Locate the cell with the specified text and output its (X, Y) center coordinate. 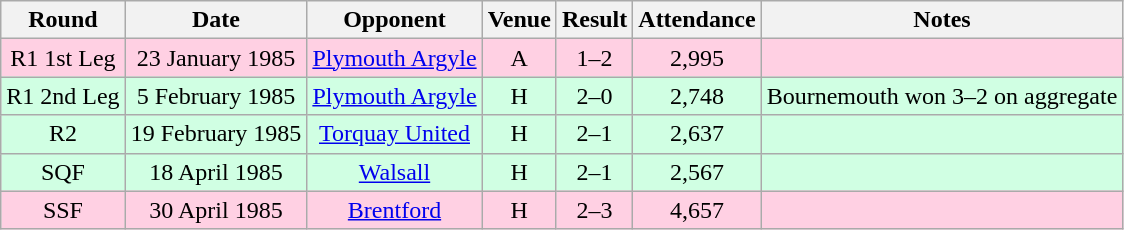
Torquay United (394, 134)
Venue (519, 20)
23 January 1985 (216, 58)
Bournemouth won 3–2 on aggregate (942, 96)
R2 (63, 134)
2–3 (594, 210)
R1 1st Leg (63, 58)
SQF (63, 172)
18 April 1985 (216, 172)
SSF (63, 210)
2,567 (697, 172)
A (519, 58)
Result (594, 20)
5 February 1985 (216, 96)
R1 2nd Leg (63, 96)
Date (216, 20)
Brentford (394, 210)
30 April 1985 (216, 210)
19 February 1985 (216, 134)
Opponent (394, 20)
Notes (942, 20)
2,995 (697, 58)
Walsall (394, 172)
2–0 (594, 96)
Attendance (697, 20)
2,748 (697, 96)
Round (63, 20)
1–2 (594, 58)
2,637 (697, 134)
4,657 (697, 210)
